Detect which cell encompasses the target text, then output its [x, y] center coordinate. 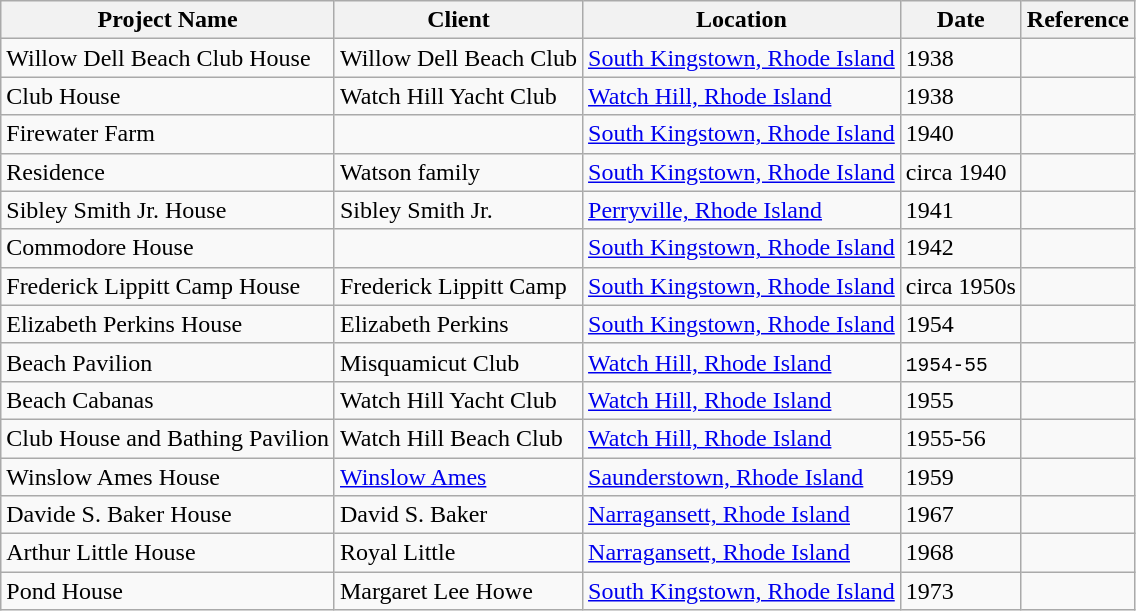
Frederick Lippitt Camp [458, 286]
Winslow Ames [458, 477]
Royal Little [458, 553]
Watch Hill Beach Club [458, 438]
Perryville, Rhode Island [742, 210]
1955 [960, 400]
Sibley Smith Jr. [458, 210]
Date [960, 20]
Beach Pavilion [168, 362]
Commodore House [168, 248]
Sibley Smith Jr. House [168, 210]
Willow Dell Beach Club House [168, 58]
David S. Baker [458, 515]
1959 [960, 477]
Reference [1078, 20]
1973 [960, 591]
Margaret Lee Howe [458, 591]
Club House [168, 96]
Elizabeth Perkins [458, 324]
Pond House [168, 591]
1954-55 [960, 362]
1954 [960, 324]
Firewater Farm [168, 134]
Willow Dell Beach Club [458, 58]
1967 [960, 515]
Client [458, 20]
1955-56 [960, 438]
Arthur Little House [168, 553]
Davide S. Baker House [168, 515]
Frederick Lippitt Camp House [168, 286]
1941 [960, 210]
Elizabeth Perkins House [168, 324]
circa 1950s [960, 286]
Project Name [168, 20]
1968 [960, 553]
1942 [960, 248]
Misquamicut Club [458, 362]
Beach Cabanas [168, 400]
Watson family [458, 172]
Residence [168, 172]
Club House and Bathing Pavilion [168, 438]
Location [742, 20]
Winslow Ames House [168, 477]
1940 [960, 134]
Saunderstown, Rhode Island [742, 477]
circa 1940 [960, 172]
